Identify which cell holds the provided text, then report its (X, Y) central coordinate. 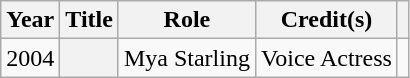
Voice Actress (326, 58)
Credit(s) (326, 20)
Title (90, 20)
Mya Starling (186, 58)
Year (30, 20)
Role (186, 20)
2004 (30, 58)
